Scan for the cell matching the given text and deliver its (x, y) coordinate at center. 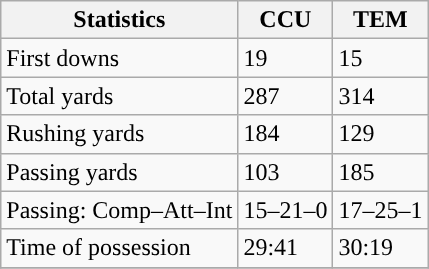
314 (380, 96)
15–21–0 (286, 210)
103 (286, 172)
CCU (286, 20)
Rushing yards (120, 134)
129 (380, 134)
287 (286, 96)
First downs (120, 58)
Total yards (120, 96)
Time of possession (120, 248)
29:41 (286, 248)
15 (380, 58)
Passing: Comp–Att–Int (120, 210)
185 (380, 172)
30:19 (380, 248)
TEM (380, 20)
184 (286, 134)
19 (286, 58)
Statistics (120, 20)
Passing yards (120, 172)
17–25–1 (380, 210)
